From the cell containing the given text, extract its center point as (X, Y) coordinate. 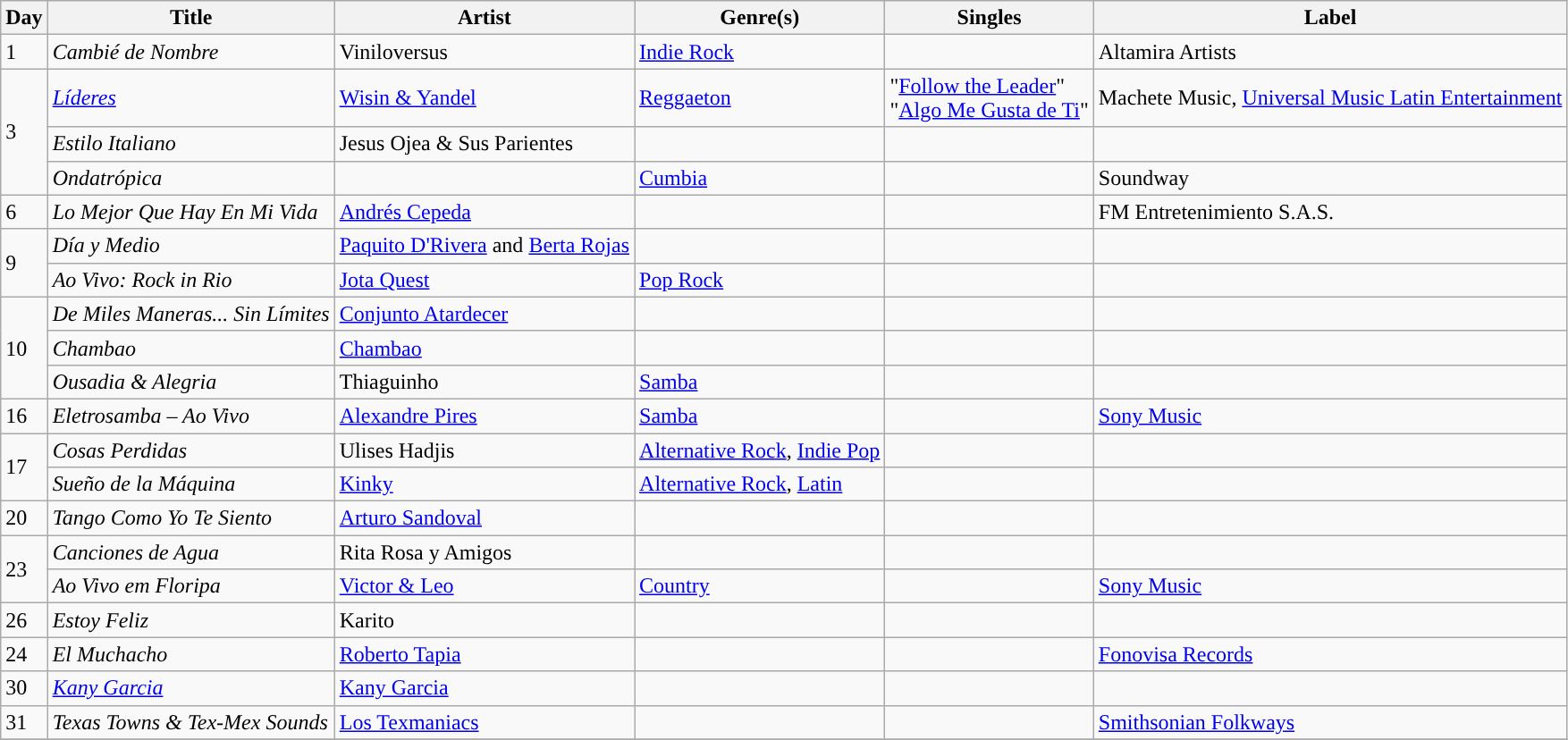
Cumbia (760, 178)
Andrés Cepeda (485, 212)
23 (24, 569)
Thiaguinho (485, 382)
Conjunto Atardecer (485, 314)
Ulises Hadjis (485, 450)
Label (1330, 18)
De Miles Maneras... Sin Límites (191, 314)
Altamira Artists (1330, 52)
Estilo Italiano (191, 144)
Cosas Perdidas (191, 450)
16 (24, 416)
24 (24, 654)
Paquito D'Rivera and Berta Rojas (485, 246)
Cambié de Nombre (191, 52)
Estoy Feliz (191, 620)
El Muchacho (191, 654)
Smithsonian Folkways (1330, 722)
Los Texmaniacs (485, 722)
30 (24, 688)
Eletrosamba – Ao Vivo (191, 416)
26 (24, 620)
Country (760, 586)
Pop Rock (760, 280)
Viniloversus (485, 52)
Roberto Tapia (485, 654)
6 (24, 212)
Día y Medio (191, 246)
Arturo Sandoval (485, 518)
3 (24, 132)
Fonovisa Records (1330, 654)
Victor & Leo (485, 586)
Ousadia & Alegria (191, 382)
Ao Vivo: Rock in Rio (191, 280)
Reggaeton (760, 98)
Lo Mejor Que Hay En Mi Vida (191, 212)
31 (24, 722)
"Follow the Leader""Algo Me Gusta de Ti" (989, 98)
20 (24, 518)
Jota Quest (485, 280)
Machete Music, Universal Music Latin Entertainment (1330, 98)
10 (24, 348)
Alternative Rock, Indie Pop (760, 450)
1 (24, 52)
Rita Rosa y Amigos (485, 552)
Texas Towns & Tex-Mex Sounds (191, 722)
Day (24, 18)
Sueño de la Máquina (191, 484)
Alexandre Pires (485, 416)
Alternative Rock, Latin (760, 484)
Singles (989, 18)
Artist (485, 18)
Karito (485, 620)
Kinky (485, 484)
FM Entretenimiento S.A.S. (1330, 212)
17 (24, 467)
Indie Rock (760, 52)
Genre(s) (760, 18)
Líderes (191, 98)
Ondatrópica (191, 178)
Soundway (1330, 178)
Canciones de Agua (191, 552)
Jesus Ojea & Sus Parientes (485, 144)
Tango Como Yo Te Siento (191, 518)
Title (191, 18)
9 (24, 263)
Wisin & Yandel (485, 98)
Ao Vivo em Floripa (191, 586)
